Provide the [x, y] coordinate of the cell's center where the given text is located.  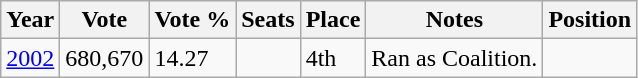
14.27 [192, 58]
Ran as Coalition. [454, 58]
4th [333, 58]
Year [30, 20]
Vote [104, 20]
680,670 [104, 58]
Position [590, 20]
Seats [268, 20]
2002 [30, 58]
Notes [454, 20]
Place [333, 20]
Vote % [192, 20]
